Extract the [x, y] coordinate from the center of the cell holding the provided text.  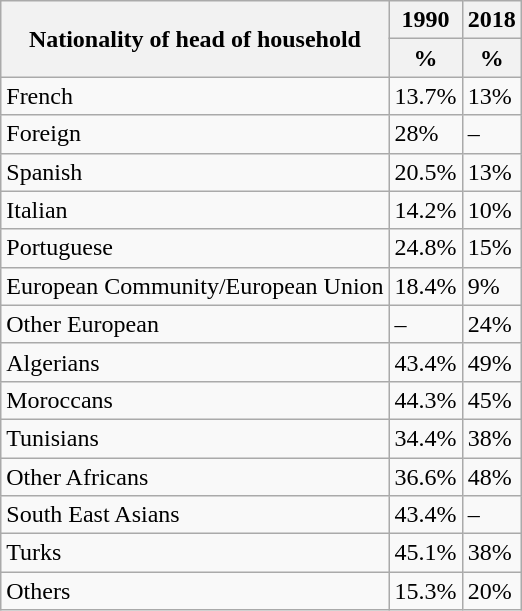
44.3% [426, 400]
15% [492, 248]
Foreign [195, 134]
36.6% [426, 477]
Others [195, 591]
European Community/European Union [195, 286]
48% [492, 477]
20.5% [426, 172]
Italian [195, 210]
Other Africans [195, 477]
1990 [426, 20]
Moroccans [195, 400]
18.4% [426, 286]
13.7% [426, 96]
10% [492, 210]
34.4% [426, 438]
20% [492, 591]
45% [492, 400]
Nationality of head of household [195, 39]
28% [426, 134]
Turks [195, 553]
South East Asians [195, 515]
Algerians [195, 362]
Portuguese [195, 248]
15.3% [426, 591]
24% [492, 324]
49% [492, 362]
45.1% [426, 553]
Spanish [195, 172]
2018 [492, 20]
24.8% [426, 248]
9% [492, 286]
Tunisians [195, 438]
French [195, 96]
Other European [195, 324]
14.2% [426, 210]
